Search for the cell housing the specified text and yield its [X, Y] center coordinate. 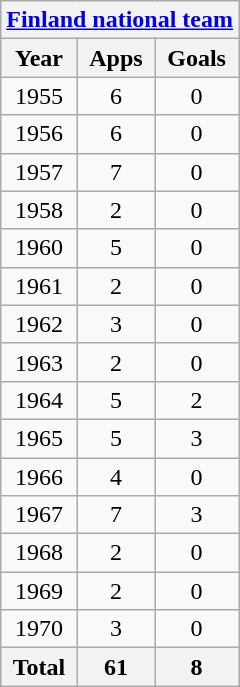
1967 [39, 515]
1958 [39, 210]
Year [39, 58]
8 [197, 667]
61 [116, 667]
1957 [39, 172]
1969 [39, 591]
1966 [39, 477]
1955 [39, 96]
1965 [39, 438]
1962 [39, 324]
4 [116, 477]
1963 [39, 362]
1968 [39, 553]
1960 [39, 248]
1970 [39, 629]
Finland national team [120, 20]
1964 [39, 400]
Total [39, 667]
Goals [197, 58]
Apps [116, 58]
1961 [39, 286]
1956 [39, 134]
